Output the [X, Y] coordinate of the center of the cell containing the given text.  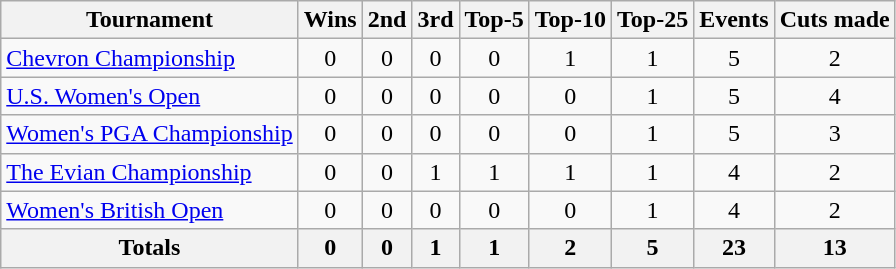
Women's British Open [150, 210]
Top-10 [570, 20]
Wins [330, 20]
23 [734, 248]
Top-25 [652, 20]
Totals [150, 248]
Events [734, 20]
3rd [436, 20]
Chevron Championship [150, 58]
Top-5 [494, 20]
Tournament [150, 20]
13 [834, 248]
2nd [387, 20]
3 [834, 134]
Women's PGA Championship [150, 134]
The Evian Championship [150, 172]
U.S. Women's Open [150, 96]
Cuts made [834, 20]
